For the text-containing cell, return its midpoint in [x, y] coordinate format. 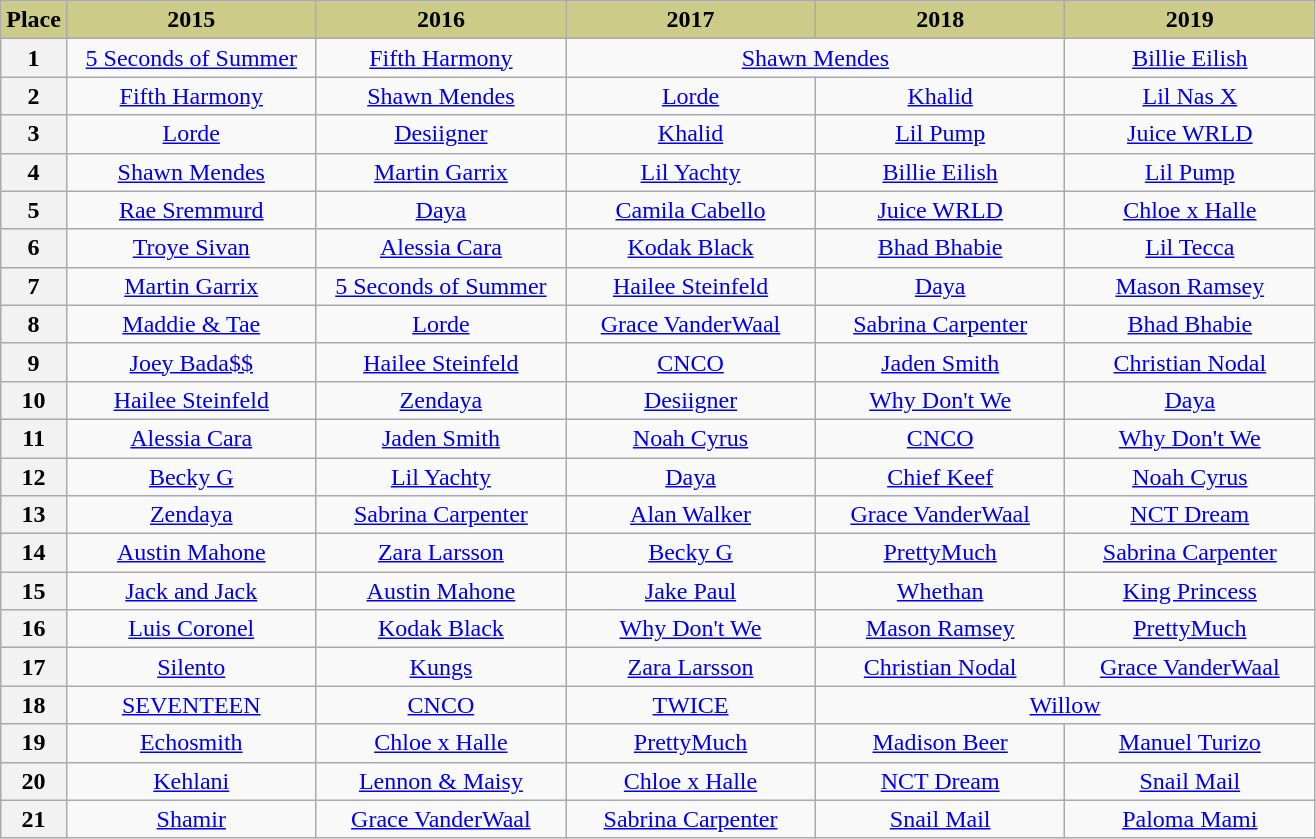
Willow [1064, 705]
12 [34, 477]
20 [34, 781]
Jack and Jack [191, 591]
Chief Keef [940, 477]
5 [34, 210]
21 [34, 819]
Alan Walker [691, 515]
Madison Beer [940, 743]
Silento [191, 667]
Jake Paul [691, 591]
16 [34, 629]
Whethan [940, 591]
11 [34, 438]
Lil Nas X [1190, 96]
2015 [191, 20]
2017 [691, 20]
2 [34, 96]
King Princess [1190, 591]
18 [34, 705]
10 [34, 400]
2019 [1190, 20]
Maddie & Tae [191, 324]
2018 [940, 20]
19 [34, 743]
Lennon & Maisy [441, 781]
Shamir [191, 819]
7 [34, 286]
Joey Bada$$ [191, 362]
Echosmith [191, 743]
Camila Cabello [691, 210]
Paloma Mami [1190, 819]
Manuel Turizo [1190, 743]
Troye Sivan [191, 248]
Luis Coronel [191, 629]
Place [34, 20]
SEVENTEEN [191, 705]
14 [34, 553]
13 [34, 515]
TWICE [691, 705]
1 [34, 58]
8 [34, 324]
6 [34, 248]
Kungs [441, 667]
9 [34, 362]
Lil Tecca [1190, 248]
3 [34, 134]
15 [34, 591]
4 [34, 172]
17 [34, 667]
2016 [441, 20]
Rae Sremmurd [191, 210]
Kehlani [191, 781]
